Provide the [x, y] coordinate of the cell's center where the given text is located.  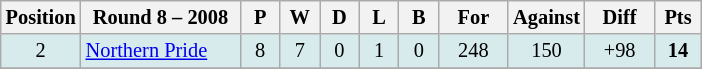
Diff [620, 17]
B [419, 17]
P [260, 17]
W [300, 17]
+98 [620, 51]
For [474, 17]
2 [41, 51]
7 [300, 51]
Against [546, 17]
8 [260, 51]
Pts [678, 17]
D [340, 17]
14 [678, 51]
Position [41, 17]
Northern Pride [161, 51]
248 [474, 51]
L [379, 17]
Round 8 – 2008 [161, 17]
150 [546, 51]
1 [379, 51]
